From the cell containing the given text, extract its center point as (x, y) coordinate. 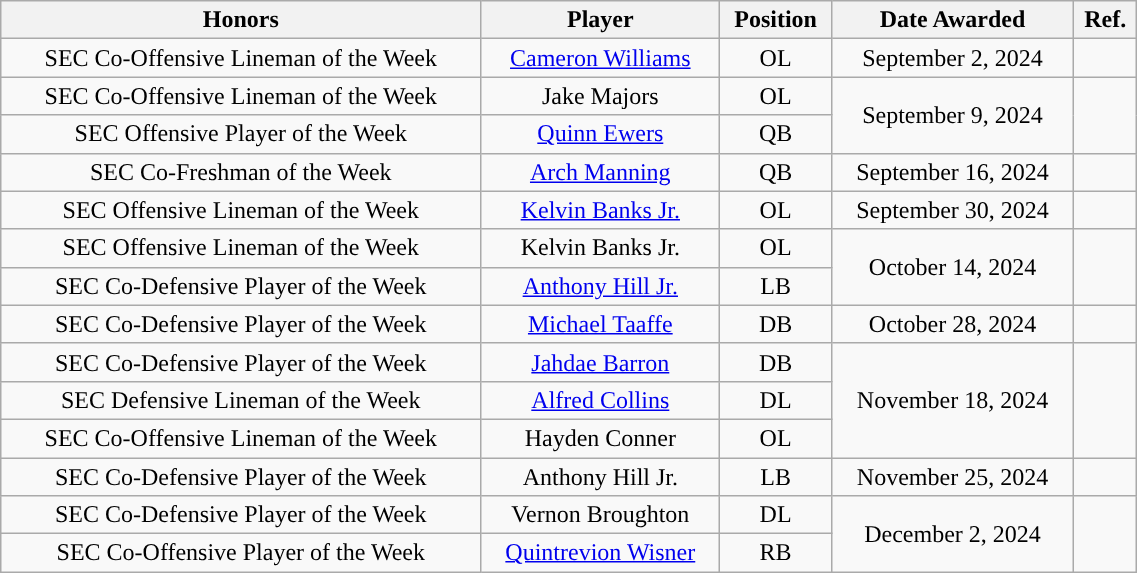
Jake Majors (600, 96)
September 30, 2024 (952, 210)
September 2, 2024 (952, 58)
Jahdae Barron (600, 362)
Player (600, 20)
November 18, 2024 (952, 400)
Cameron Williams (600, 58)
SEC Defensive Lineman of the Week (241, 400)
October 28, 2024 (952, 324)
November 25, 2024 (952, 477)
Ref. (1106, 20)
Honors (241, 20)
September 16, 2024 (952, 172)
SEC Offensive Player of the Week (241, 134)
RB (776, 553)
SEC Co-Offensive Player of the Week (241, 553)
October 14, 2024 (952, 267)
Hayden Conner (600, 438)
Michael Taaffe (600, 324)
Quinn Ewers (600, 134)
Arch Manning (600, 172)
December 2, 2024 (952, 534)
Date Awarded (952, 20)
Alfred Collins (600, 400)
Vernon Broughton (600, 515)
Quintrevion Wisner (600, 553)
Position (776, 20)
SEC Co-Freshman of the Week (241, 172)
September 9, 2024 (952, 115)
